Detect which cell encompasses the target text, then output its [X, Y] center coordinate. 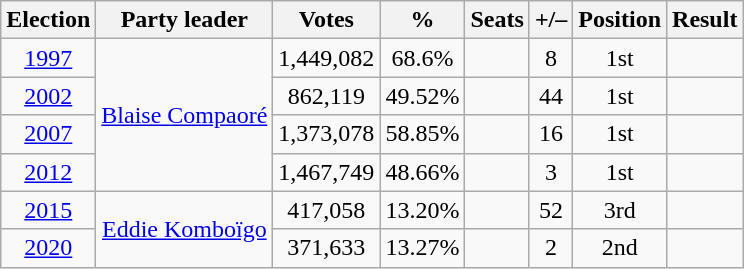
1,373,078 [326, 134]
1,467,749 [326, 172]
862,119 [326, 96]
68.6% [422, 58]
Blaise Compaoré [184, 115]
16 [550, 134]
417,058 [326, 210]
8 [550, 58]
2015 [48, 210]
13.27% [422, 248]
13.20% [422, 210]
2002 [48, 96]
+/– [550, 20]
48.66% [422, 172]
2nd [620, 248]
% [422, 20]
Election [48, 20]
Party leader [184, 20]
2020 [48, 248]
Result [705, 20]
Position [620, 20]
371,633 [326, 248]
58.85% [422, 134]
2012 [48, 172]
3 [550, 172]
52 [550, 210]
49.52% [422, 96]
2 [550, 248]
1,449,082 [326, 58]
Eddie Komboïgo [184, 229]
2007 [48, 134]
3rd [620, 210]
Seats [497, 20]
Votes [326, 20]
1997 [48, 58]
44 [550, 96]
